For the text-containing cell, return its midpoint in [x, y] coordinate format. 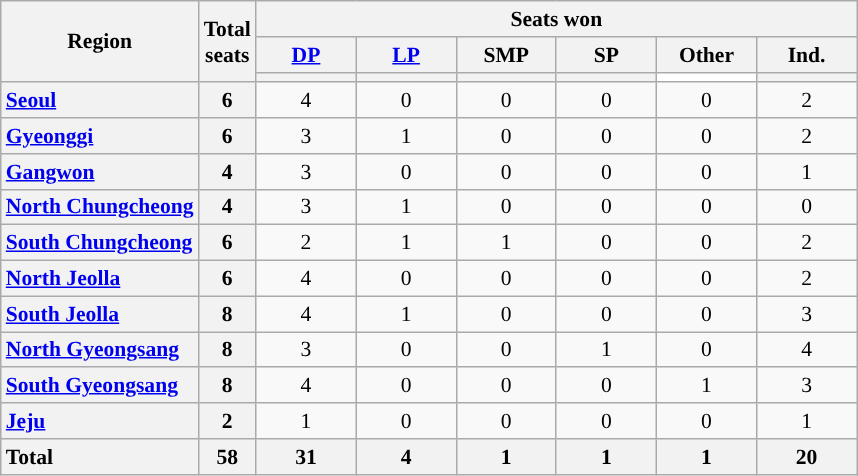
Other [706, 55]
Gyeonggi [100, 136]
Gangwon [100, 172]
Seats won [556, 19]
North Gyeongsang [100, 350]
58 [228, 457]
Jeju [100, 421]
31 [306, 457]
SMP [506, 55]
Total [100, 457]
Totalseats [228, 42]
Seoul [100, 101]
20 [807, 457]
DP [306, 55]
North Jeolla [100, 279]
Region [100, 42]
SP [606, 55]
South Gyeongsang [100, 386]
South Chungcheong [100, 243]
North Chungcheong [100, 207]
LP [406, 55]
Ind. [807, 55]
South Jeolla [100, 314]
